Determine the (X, Y) coordinate at the center of the cell enclosing the given text.  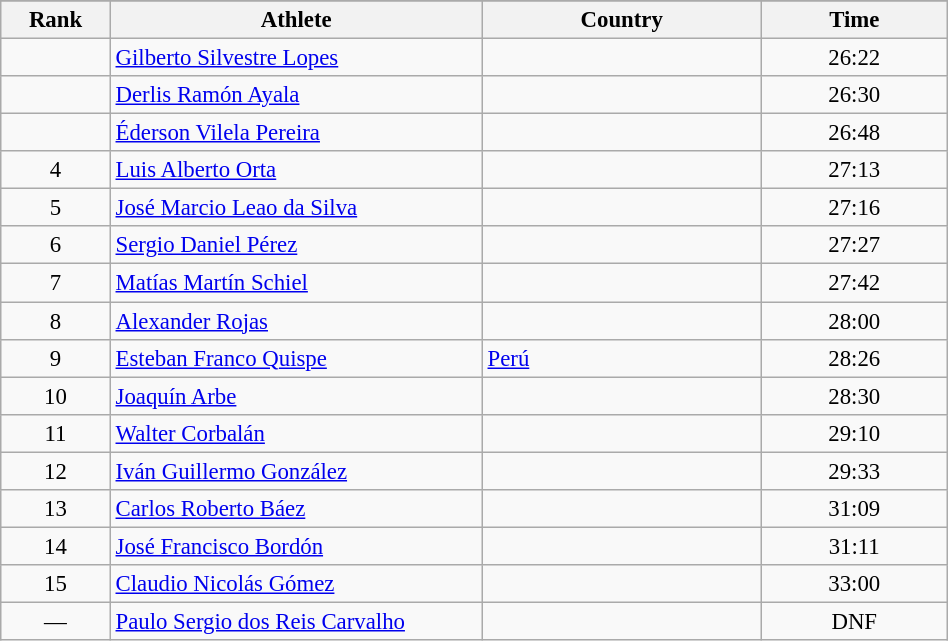
José Francisco Bordón (296, 546)
27:27 (854, 245)
DNF (854, 621)
Alexander Rojas (296, 321)
Time (854, 20)
Country (622, 20)
— (56, 621)
15 (56, 584)
4 (56, 170)
31:09 (854, 509)
26:48 (854, 133)
14 (56, 546)
Gilberto Silvestre Lopes (296, 58)
9 (56, 358)
Walter Corbalán (296, 433)
29:33 (854, 471)
27:16 (854, 208)
Joaquín Arbe (296, 396)
31:11 (854, 546)
Carlos Roberto Báez (296, 509)
Iván Guillermo González (296, 471)
26:30 (854, 95)
5 (56, 208)
28:26 (854, 358)
27:13 (854, 170)
Esteban Franco Quispe (296, 358)
11 (56, 433)
Sergio Daniel Pérez (296, 245)
28:00 (854, 321)
33:00 (854, 584)
Luis Alberto Orta (296, 170)
7 (56, 283)
12 (56, 471)
13 (56, 509)
José Marcio Leao da Silva (296, 208)
Derlis Ramón Ayala (296, 95)
Athlete (296, 20)
Rank (56, 20)
Éderson Vilela Pereira (296, 133)
6 (56, 245)
Perú (622, 358)
Paulo Sergio dos Reis Carvalho (296, 621)
29:10 (854, 433)
10 (56, 396)
27:42 (854, 283)
8 (56, 321)
28:30 (854, 396)
26:22 (854, 58)
Matías Martín Schiel (296, 283)
Claudio Nicolás Gómez (296, 584)
